Locate the cell with the specified text and output its (X, Y) center coordinate. 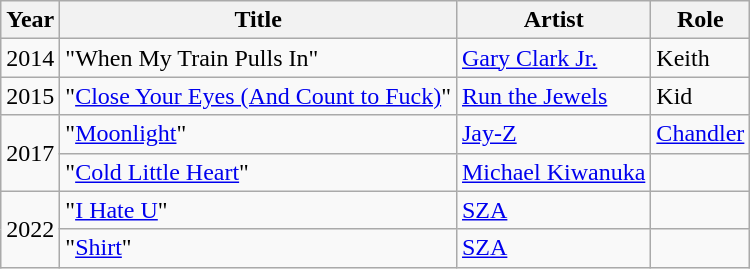
Year (30, 20)
2022 (30, 229)
2014 (30, 58)
Run the Jewels (553, 96)
Artist (553, 20)
"When My Train Pulls In" (258, 58)
Role (700, 20)
Kid (700, 96)
Gary Clark Jr. (553, 58)
2015 (30, 96)
"Shirt" (258, 248)
"I Hate U" (258, 210)
Title (258, 20)
Michael Kiwanuka (553, 172)
"Close Your Eyes (And Count to Fuck)" (258, 96)
Keith (700, 58)
"Moonlight" (258, 134)
Jay-Z (553, 134)
Chandler (700, 134)
"Cold Little Heart" (258, 172)
2017 (30, 153)
